From the cell containing the given text, extract its center point as (x, y) coordinate. 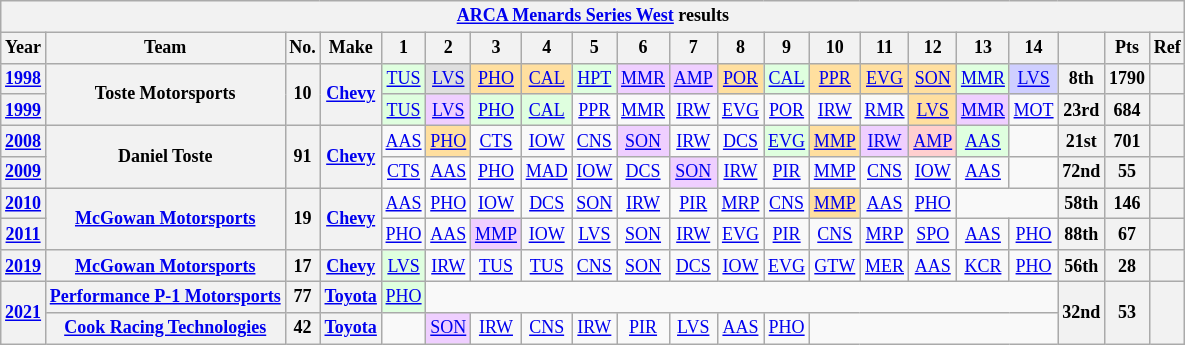
6 (644, 48)
88th (1082, 234)
56th (1082, 266)
21st (1082, 140)
MOT (1034, 110)
Make (350, 48)
2009 (24, 172)
28 (1128, 266)
2008 (24, 140)
2 (448, 48)
67 (1128, 234)
17 (302, 266)
7 (693, 48)
2011 (24, 234)
Cook Racing Technologies (165, 328)
RMR (884, 110)
Daniel Toste (165, 156)
Pts (1128, 48)
1998 (24, 78)
HPT (594, 78)
2021 (24, 312)
19 (302, 219)
72nd (1082, 172)
MAD (546, 172)
32nd (1082, 312)
1999 (24, 110)
ARCA Menards Series West results (593, 16)
146 (1128, 204)
14 (1034, 48)
91 (302, 156)
Performance P-1 Motorsports (165, 296)
KCR (984, 266)
Toste Motorsports (165, 94)
1790 (1128, 78)
23rd (1082, 110)
8th (1082, 78)
55 (1128, 172)
GTW (834, 266)
4 (546, 48)
13 (984, 48)
2010 (24, 204)
No. (302, 48)
42 (302, 328)
Ref (1167, 48)
SPO (933, 234)
11 (884, 48)
58th (1082, 204)
12 (933, 48)
5 (594, 48)
684 (1128, 110)
9 (787, 48)
701 (1128, 140)
2019 (24, 266)
Team (165, 48)
53 (1128, 312)
8 (740, 48)
3 (496, 48)
Year (24, 48)
MER (884, 266)
77 (302, 296)
1 (404, 48)
